Return [x, y] of the center of cell containing provided text 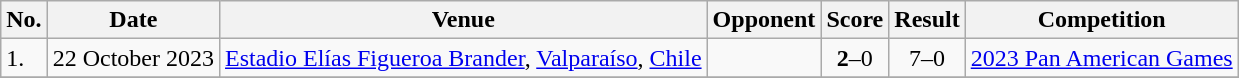
Score [855, 20]
Date [133, 20]
No. [24, 20]
2–0 [855, 58]
Estadio Elías Figueroa Brander, Valparaíso, Chile [464, 58]
Competition [1102, 20]
22 October 2023 [133, 58]
Result [927, 20]
1. [24, 58]
7–0 [927, 58]
Opponent [764, 20]
2023 Pan American Games [1102, 58]
Venue [464, 20]
